Extract the (X, Y) coordinate from the center of the cell holding the provided text.  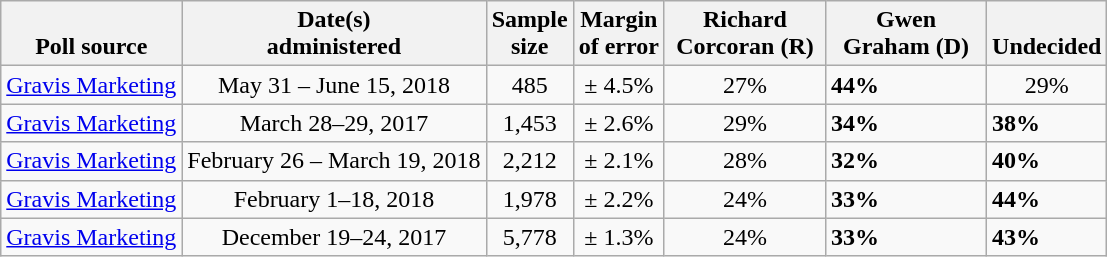
27% (744, 85)
5,778 (530, 237)
Undecided (1047, 34)
34% (906, 123)
Date(s)administered (334, 34)
± 2.6% (618, 123)
Samplesize (530, 34)
± 1.3% (618, 237)
38% (1047, 123)
± 2.2% (618, 199)
43% (1047, 237)
1,453 (530, 123)
December 19–24, 2017 (334, 237)
February 1–18, 2018 (334, 199)
± 2.1% (618, 161)
32% (906, 161)
± 4.5% (618, 85)
GwenGraham (D) (906, 34)
485 (530, 85)
May 31 – June 15, 2018 (334, 85)
Marginof error (618, 34)
1,978 (530, 199)
2,212 (530, 161)
Poll source (92, 34)
March 28–29, 2017 (334, 123)
28% (744, 161)
40% (1047, 161)
RichardCorcoran (R) (744, 34)
February 26 – March 19, 2018 (334, 161)
